Return the (x, y) coordinate for the center point of the cell that contains the specified text.  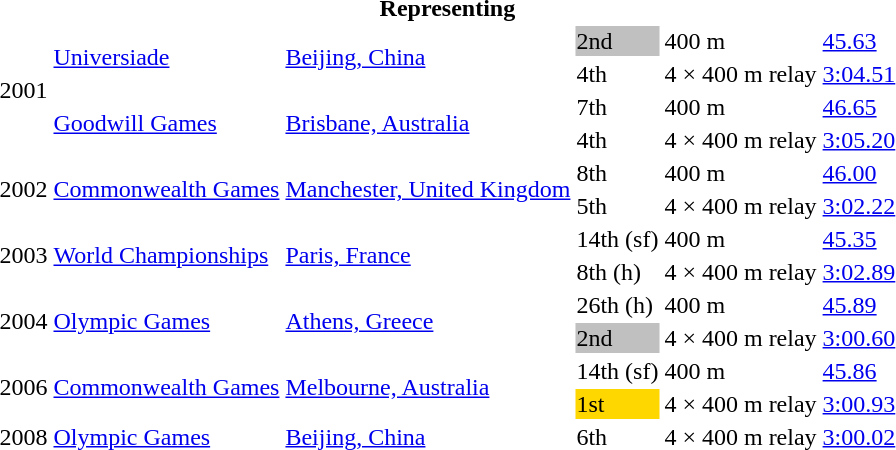
26th (h) (618, 305)
Beijing, China (428, 58)
1st (618, 404)
8th (h) (618, 272)
Athens, Greece (428, 322)
Goodwill Games (166, 124)
Olympic Games (166, 322)
5th (618, 206)
Paris, France (428, 256)
Melbourne, Australia (428, 388)
Brisbane, Australia (428, 124)
7th (618, 107)
World Championships (166, 256)
Universiade (166, 58)
8th (618, 173)
Manchester, United Kingdom (428, 190)
